Return (x, y) of the center of cell containing provided text 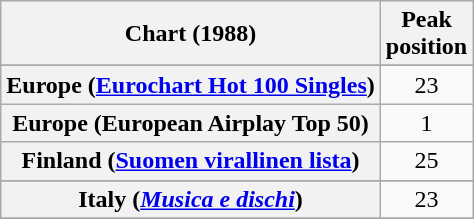
25 (426, 161)
Italy (Musica e dischi) (191, 199)
Finland (Suomen virallinen lista) (191, 161)
Chart (1988) (191, 34)
Peakposition (426, 34)
Europe (European Airplay Top 50) (191, 123)
Europe (Eurochart Hot 100 Singles) (191, 85)
1 (426, 123)
